Identify which cell holds the provided text, then report its (X, Y) central coordinate. 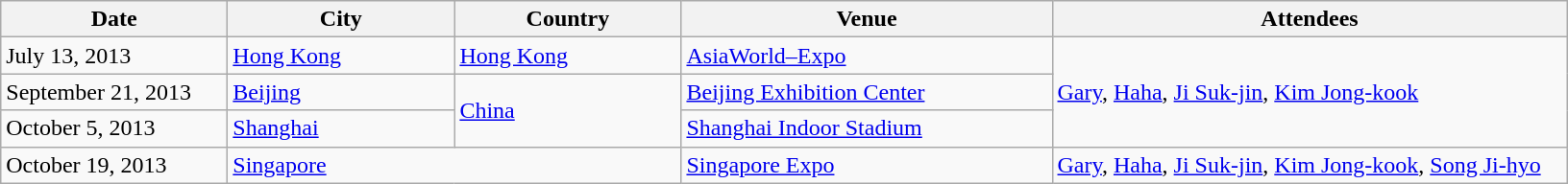
Beijing Exhibition Center (867, 92)
Country (568, 19)
Gary, Haha, Ji Suk-jin, Kim Jong-kook, Song Ji-hyo (1310, 165)
October 5, 2013 (114, 128)
Venue (867, 19)
Shanghai Indoor Stadium (867, 128)
Shanghai (341, 128)
Singapore Expo (867, 165)
City (341, 19)
September 21, 2013 (114, 92)
Singapore (454, 165)
Gary, Haha, Ji Suk-jin, Kim Jong-kook (1310, 92)
Beijing (341, 92)
July 13, 2013 (114, 56)
Attendees (1310, 19)
China (568, 110)
AsiaWorld–Expo (867, 56)
Date (114, 19)
October 19, 2013 (114, 165)
